Identify which cell holds the provided text, then report its (x, y) central coordinate. 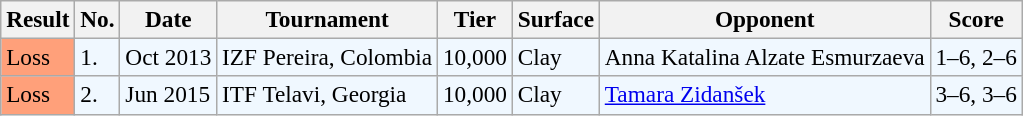
1. (98, 57)
Jun 2015 (168, 95)
1–6, 2–6 (976, 57)
Tamara Zidanšek (764, 95)
Tier (476, 19)
IZF Pereira, Colombia (328, 57)
Oct 2013 (168, 57)
Result (38, 19)
3–6, 3–6 (976, 95)
Opponent (764, 19)
Surface (556, 19)
ITF Telavi, Georgia (328, 95)
No. (98, 19)
2. (98, 95)
Score (976, 19)
Anna Katalina Alzate Esmurzaeva (764, 57)
Date (168, 19)
Tournament (328, 19)
